Return the (X, Y) coordinate for the center point of the cell that contains the specified text.  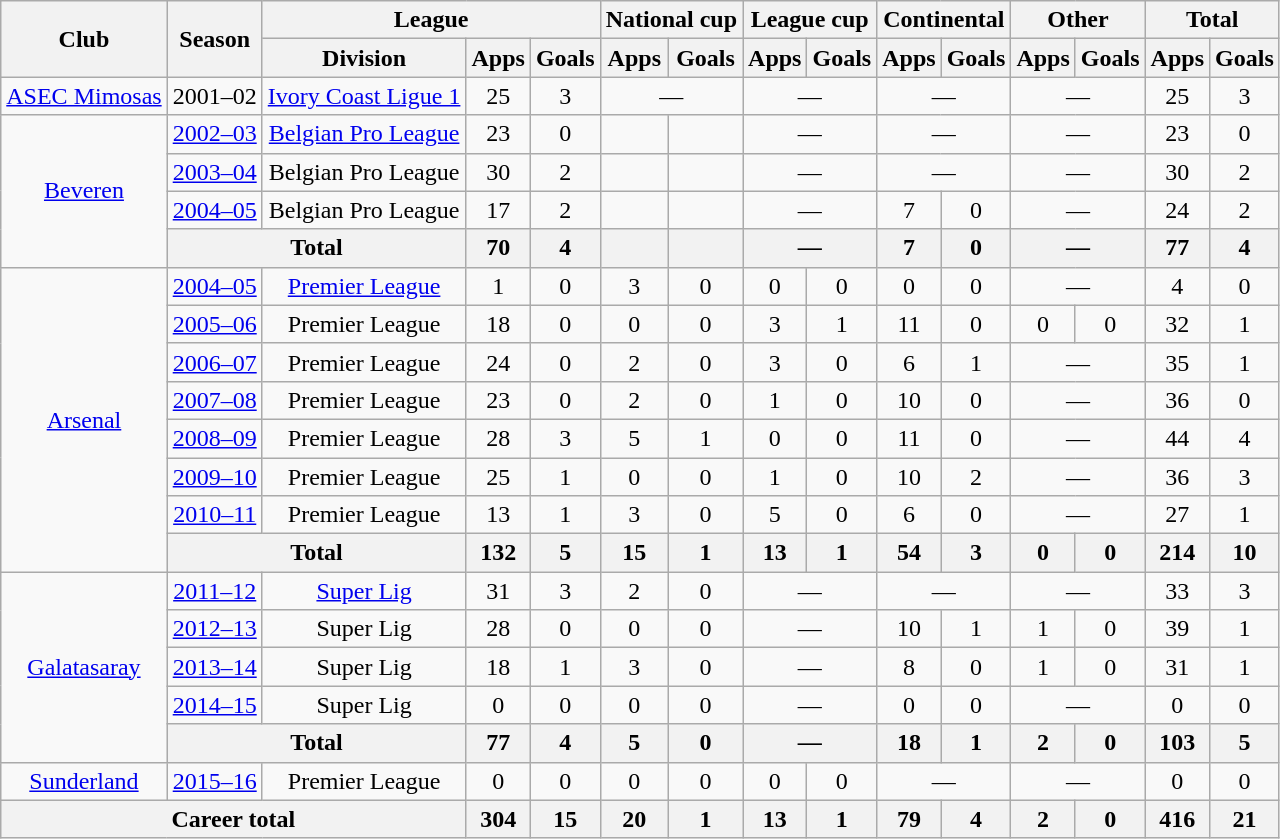
Career total (234, 819)
44 (1177, 438)
214 (1177, 553)
National cup (671, 20)
Other (1078, 20)
2013–14 (214, 667)
2009–10 (214, 477)
79 (909, 819)
2015–16 (214, 781)
2007–08 (214, 400)
2011–12 (214, 591)
2008–09 (214, 438)
2010–11 (214, 515)
17 (498, 210)
20 (634, 819)
33 (1177, 591)
2006–07 (214, 362)
304 (498, 819)
2002–03 (214, 134)
Beveren (84, 191)
27 (1177, 515)
2014–15 (214, 705)
Sunderland (84, 781)
2005–06 (214, 324)
103 (1177, 743)
2001–02 (214, 96)
8 (909, 667)
21 (1245, 819)
39 (1177, 629)
Division (364, 58)
Ivory Coast Ligue 1 (364, 96)
League cup (810, 20)
Arsenal (84, 419)
35 (1177, 362)
Continental (944, 20)
54 (909, 553)
2012–13 (214, 629)
2003–04 (214, 172)
32 (1177, 324)
League (431, 20)
ASEC Mimosas (84, 96)
Club (84, 39)
70 (498, 248)
Galatasaray (84, 667)
Season (214, 39)
416 (1177, 819)
132 (498, 553)
